Locate the cell with the specified text and output its (X, Y) center coordinate. 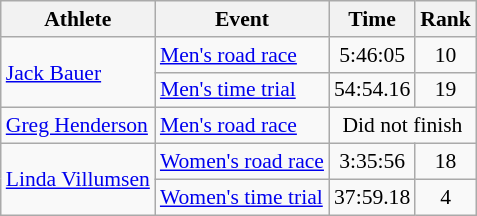
3:35:56 (372, 162)
Event (242, 19)
19 (446, 90)
5:46:05 (372, 55)
Women's road race (242, 162)
Women's time trial (242, 197)
Rank (446, 19)
37:59.18 (372, 197)
Jack Bauer (78, 72)
Men's time trial (242, 90)
Did not finish (402, 126)
Athlete (78, 19)
10 (446, 55)
18 (446, 162)
Greg Henderson (78, 126)
Time (372, 19)
Linda Villumsen (78, 180)
54:54.16 (372, 90)
4 (446, 197)
